Provide the [x, y] coordinate of the cell's center where the given text is located.  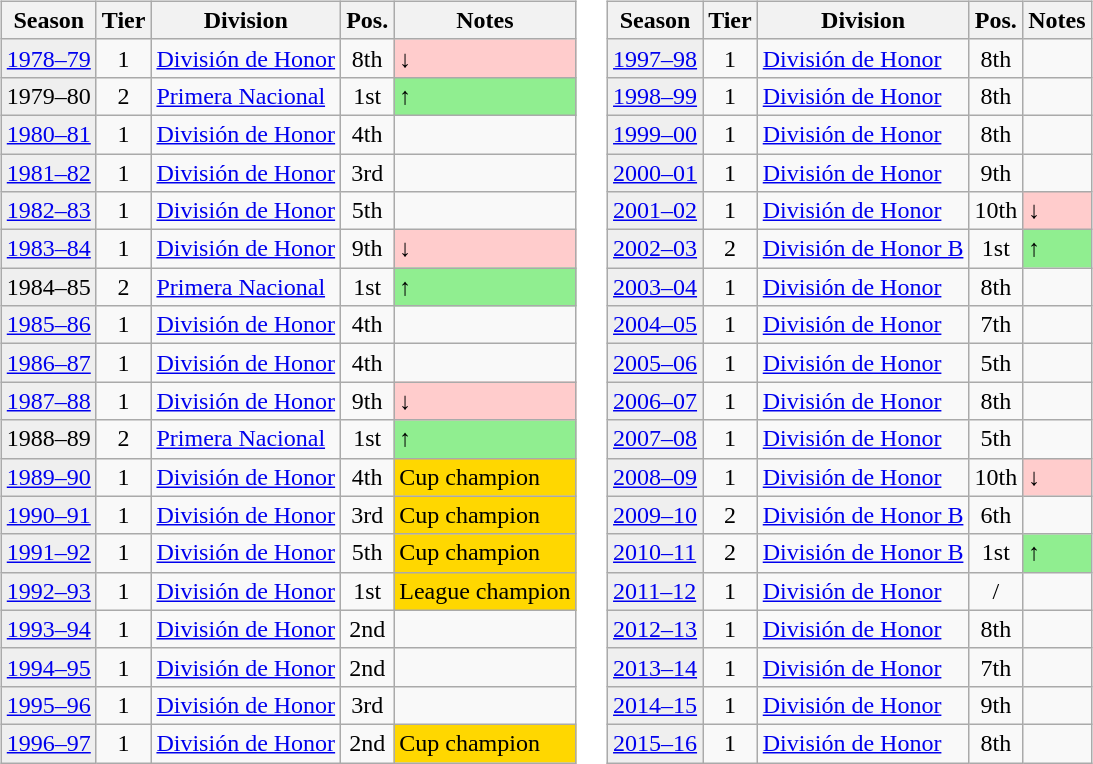
2014–15 [656, 705]
2002–03 [656, 249]
2015–16 [656, 743]
1996–97 [48, 743]
2006–07 [656, 401]
1990–91 [48, 515]
1987–88 [48, 401]
2013–14 [656, 667]
2012–13 [656, 629]
1997–98 [656, 58]
1998–99 [656, 96]
2007–08 [656, 439]
1982–83 [48, 211]
1991–92 [48, 553]
1985–86 [48, 325]
2011–12 [656, 591]
1983–84 [48, 249]
1993–94 [48, 629]
1979–80 [48, 96]
6th [996, 515]
1986–87 [48, 363]
2005–06 [656, 363]
League champion [485, 591]
1980–81 [48, 134]
1988–89 [48, 439]
1984–85 [48, 287]
2004–05 [656, 325]
1992–93 [48, 591]
/ [996, 591]
2003–04 [656, 287]
1978–79 [48, 58]
1981–82 [48, 173]
2001–02 [656, 211]
1994–95 [48, 667]
2000–01 [656, 173]
2008–09 [656, 477]
1999–00 [656, 134]
2010–11 [656, 553]
1989–90 [48, 477]
1995–96 [48, 705]
2009–10 [656, 515]
